Output the [x, y] coordinate of the center of the cell containing the given text.  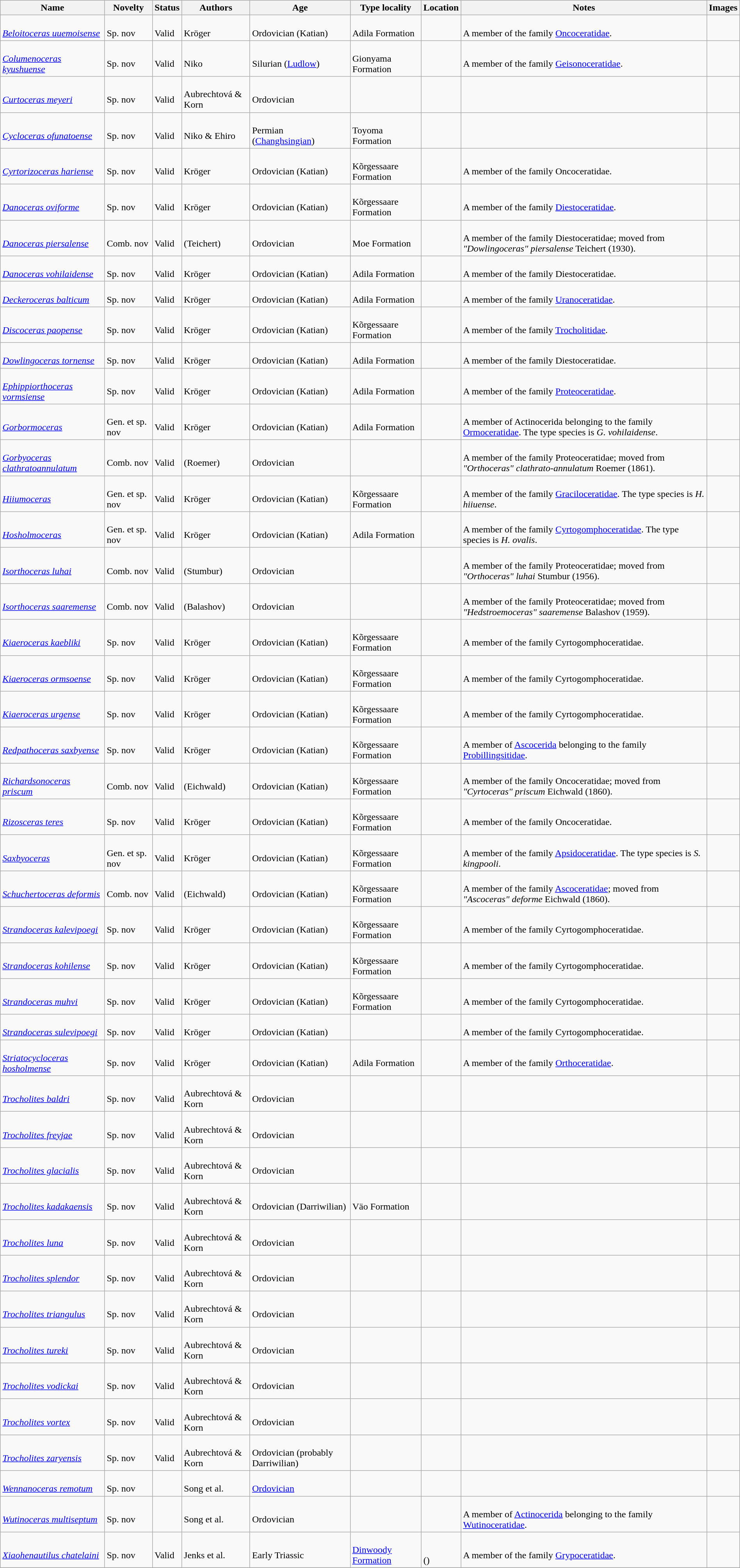
Cyrtorizoceras hariense [52, 166]
Danoceras vohilaidense [52, 268]
Columenoceras kyushuense [52, 59]
A member of Actinocerida belonging to the family Wutinoceratidae. [584, 1514]
Trocholites vodickai [52, 1381]
A member of the family Proteoceratidae; moved from "Hedstroemoceras" saaremense Balashov (1959). [584, 601]
Trocholites baldri [52, 1094]
Gionyama Formation [386, 59]
Hosholmoceras [52, 530]
Silurian (Ludlow) [300, 59]
(Balashov) [216, 601]
Trocholites splendor [52, 1273]
Curtoceras meyeri [52, 94]
Richardsonoceras priscum [52, 781]
Kiaeroceras kaebliki [52, 637]
Strandoceras kohilense [52, 960]
Strandoceras sulevipoegi [52, 1027]
Images [723, 8]
A member of the family Proteoceratidae; moved from "Orthoceras" luhai Stumbur (1956). [584, 566]
A member of Actinocerida belonging to the family Ormoceratidae. The type species is G. vohilaidense. [584, 422]
Kiaeroceras ormsoense [52, 673]
Wutinoceras multiseptum [52, 1514]
Trocholites kadakaensis [52, 1201]
A member of the family Diestoceratidae; moved from "Dowlingoceras" piersalense Teichert (1930). [584, 238]
Early Triassic [300, 1550]
Striatocycloceras hosholmense [52, 1058]
Dowlingoceras tornense [52, 355]
Gorbyoceras clathratoannulatum [52, 458]
Novelty [129, 8]
A member of the family Cyrtogomphoceratidae. The type species is H. ovalis. [584, 530]
Name [52, 8]
A member of the family Graciloceratidae. The type species is H. hiiuense. [584, 494]
(Roemer) [216, 458]
A member of the family Apsidoceratidae. The type species is S. kingpooli. [584, 853]
A member of Ascocerida belonging to the family Probillingsitidae. [584, 745]
Moe Formation [386, 238]
Permian (Changhsingian) [300, 130]
Trocholites luna [52, 1237]
Xiaohenautilus chatelaini [52, 1550]
Gorbormoceras [52, 422]
Jenks et al. [216, 1550]
Status [167, 8]
Trocholites tureki [52, 1345]
A member of the family Grypoceratidae. [584, 1550]
A member of the family Uranoceratidae. [584, 294]
Saxbyoceras [52, 853]
Age [300, 8]
A member of the family Geisonoceratidae. [584, 59]
Toyoma Formation [386, 130]
Ordovician (probably Darriwilian) [300, 1453]
Niko [216, 59]
Cycloceras ofunatoense [52, 130]
Danoceras piersalense [52, 238]
Väo Formation [386, 1201]
() [441, 1550]
Authors [216, 8]
A member of the family Oncoceratidae; moved from "Cyrtoceras" priscum Eichwald (1860). [584, 781]
A member of the family Proteoceratidae; moved from "Orthoceras" clathrato-annulatum Roemer (1861). [584, 458]
Schuchertoceras deformis [52, 889]
Ephippiorthoceras vormsiense [52, 386]
(Teichert) [216, 238]
Type locality [386, 8]
Trocholites glacialis [52, 1165]
Niko & Ehiro [216, 130]
(Stumbur) [216, 566]
Trocholites triangulus [52, 1309]
Discoceras paopense [52, 325]
Trocholites zaryensis [52, 1453]
Isorthoceras luhai [52, 566]
A member of the family Proteoceratidae. [584, 386]
Location [441, 8]
Trocholites vortex [52, 1417]
Strandoceras kalevipoegi [52, 924]
Danoceras oviforme [52, 202]
Notes [584, 8]
Strandoceras muhvi [52, 997]
Redpathoceras saxbyense [52, 745]
Rizosceras teres [52, 817]
A member of the family Orthoceratidae. [584, 1058]
Deckeroceras balticum [52, 294]
Kiaeroceras urgense [52, 709]
Beloitoceras uuemoisense [52, 28]
Wennanoceras remotum [52, 1483]
Trocholites freyjae [52, 1130]
A member of the family Trocholitidae. [584, 325]
A member of the family Ascoceratidae; moved from "Ascoceras" deforme Eichwald (1860). [584, 889]
Dinwoody Formation [386, 1550]
Isorthoceras saaremense [52, 601]
Hiiumoceras [52, 494]
Ordovician (Darriwilian) [300, 1201]
